Extract the (X, Y) coordinate from the center of the cell holding the provided text.  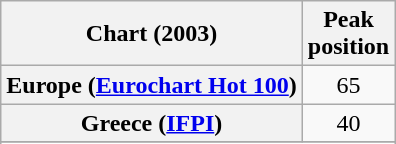
Europe (Eurochart Hot 100) (152, 85)
65 (348, 85)
40 (348, 123)
Chart (2003) (152, 34)
Greece (IFPI) (152, 123)
Peakposition (348, 34)
